Search for the cell housing the specified text and yield its [x, y] center coordinate. 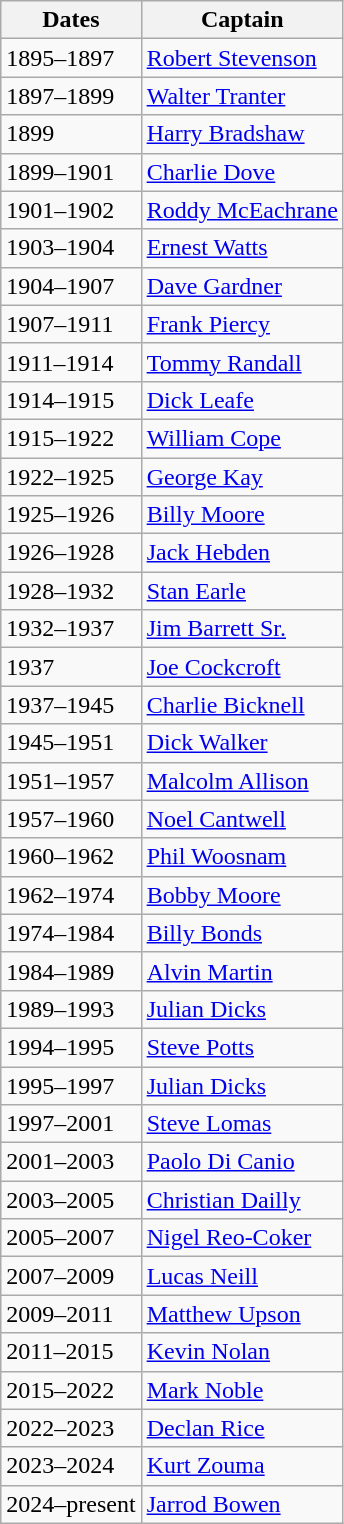
2022–2023 [71, 1428]
1914–1915 [71, 400]
Kevin Nolan [242, 1352]
1903–1904 [71, 248]
1960–1962 [71, 857]
1907–1911 [71, 324]
1922–1925 [71, 477]
Billy Bonds [242, 933]
Roddy McEachrane [242, 210]
Jarrod Bowen [242, 1504]
Dates [71, 20]
1937 [71, 667]
Dick Walker [242, 743]
1901–1902 [71, 210]
Steve Potts [242, 1047]
1994–1995 [71, 1047]
Dave Gardner [242, 286]
2005–2007 [71, 1238]
1895–1897 [71, 58]
George Kay [242, 477]
Christian Dailly [242, 1200]
1997–2001 [71, 1124]
2015–2022 [71, 1390]
Stan Earle [242, 591]
1937–1945 [71, 705]
2011–2015 [71, 1352]
1932–1937 [71, 629]
1899 [71, 134]
Paolo Di Canio [242, 1162]
2009–2011 [71, 1314]
Kurt Zouma [242, 1466]
1926–1928 [71, 553]
1989–1993 [71, 1009]
Noel Cantwell [242, 819]
1899–1901 [71, 172]
Matthew Upson [242, 1314]
1945–1951 [71, 743]
1911–1914 [71, 362]
Nigel Reo-Coker [242, 1238]
2007–2009 [71, 1276]
Lucas Neill [242, 1276]
1957–1960 [71, 819]
2023–2024 [71, 1466]
Phil Woosnam [242, 857]
Charlie Bicknell [242, 705]
Walter Tranter [242, 96]
Dick Leafe [242, 400]
1962–1974 [71, 895]
Harry Bradshaw [242, 134]
1984–1989 [71, 971]
2001–2003 [71, 1162]
Ernest Watts [242, 248]
Charlie Dove [242, 172]
Captain [242, 20]
1951–1957 [71, 781]
2024–present [71, 1504]
William Cope [242, 438]
1915–1922 [71, 438]
Jim Barrett Sr. [242, 629]
Steve Lomas [242, 1124]
Billy Moore [242, 515]
Malcolm Allison [242, 781]
Alvin Martin [242, 971]
Bobby Moore [242, 895]
1897–1899 [71, 96]
1995–1997 [71, 1085]
Joe Cockcroft [242, 667]
Frank Piercy [242, 324]
2003–2005 [71, 1200]
1974–1984 [71, 933]
1928–1932 [71, 591]
Robert Stevenson [242, 58]
1925–1926 [71, 515]
Tommy Randall [242, 362]
Declan Rice [242, 1428]
Jack Hebden [242, 553]
1904–1907 [71, 286]
Mark Noble [242, 1390]
